Output the [x, y] coordinate of the center of the cell containing the given text.  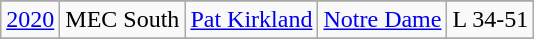
L 34-51 [490, 20]
Pat Kirkland [252, 20]
Notre Dame [382, 20]
2020 [30, 20]
MEC South [122, 20]
